Scan for the cell matching the given text and deliver its (X, Y) coordinate at center. 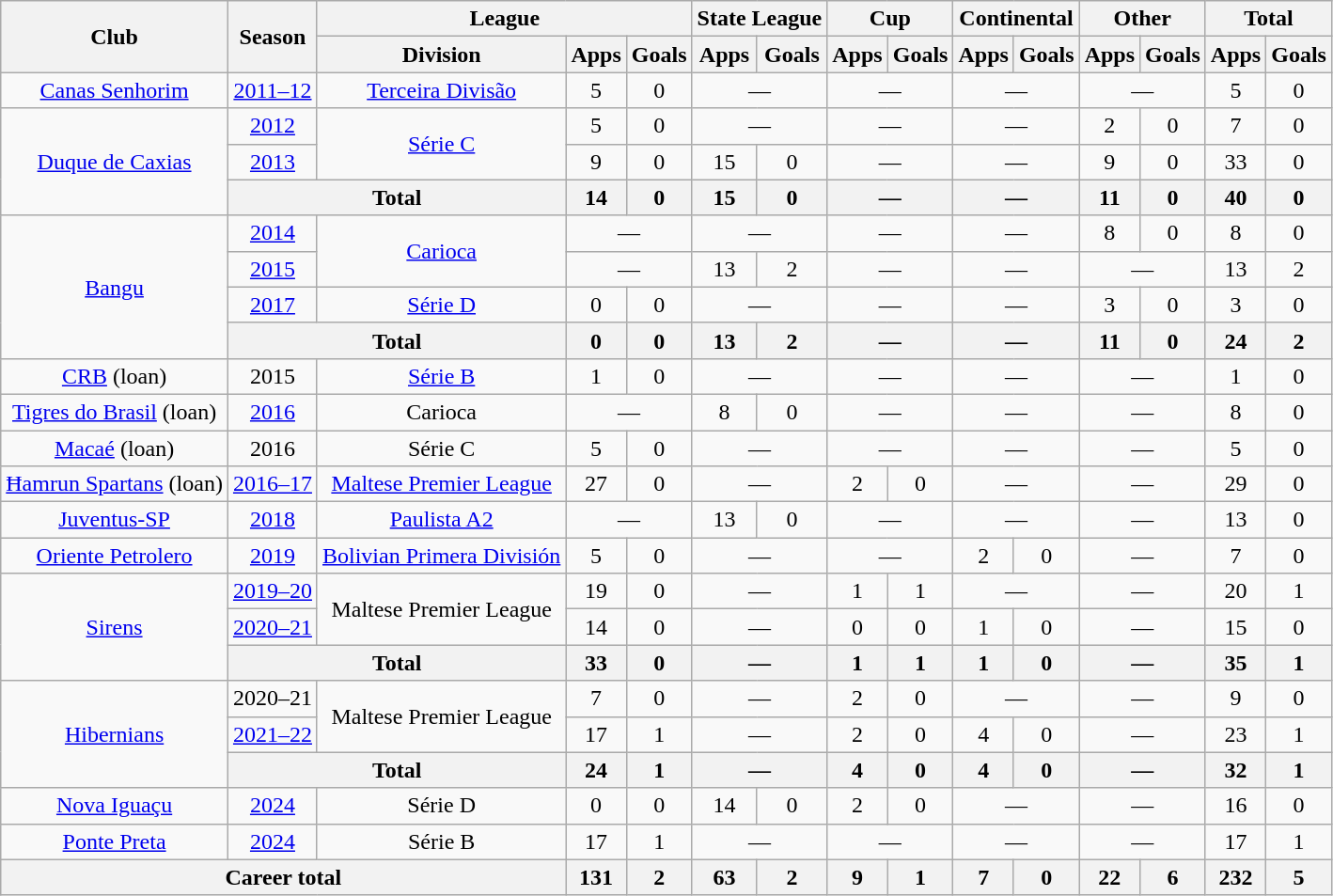
2017 (273, 305)
Other (1142, 19)
State League (760, 19)
Tigres do Brasil (loan) (115, 412)
Career total (284, 877)
2016–17 (273, 484)
Nova Iguaçu (115, 806)
Continental (1016, 19)
20 (1235, 591)
2011–12 (273, 90)
Division (441, 55)
Macaé (loan) (115, 448)
2019–20 (273, 591)
2013 (273, 162)
2012 (273, 126)
Club (115, 37)
2014 (273, 233)
CRB (loan) (115, 376)
22 (1109, 877)
Bolivian Primera División (441, 556)
35 (1235, 663)
2021–22 (273, 734)
Paulista A2 (441, 520)
Season (273, 37)
League (504, 19)
Cup (890, 19)
232 (1235, 877)
29 (1235, 484)
27 (596, 484)
63 (724, 877)
40 (1235, 197)
Juventus-SP (115, 520)
Terceira Divisão (441, 90)
Ponte Preta (115, 841)
Canas Senhorim (115, 90)
2018 (273, 520)
Hibernians (115, 734)
16 (1235, 806)
Sirens (115, 627)
Bangu (115, 287)
Duque de Caxias (115, 162)
Oriente Petrolero (115, 556)
19 (596, 591)
Ħamrun Spartans (loan) (115, 484)
131 (596, 877)
6 (1173, 877)
32 (1235, 770)
2019 (273, 556)
23 (1235, 734)
